For the text-containing cell, return its midpoint in [X, Y] coordinate format. 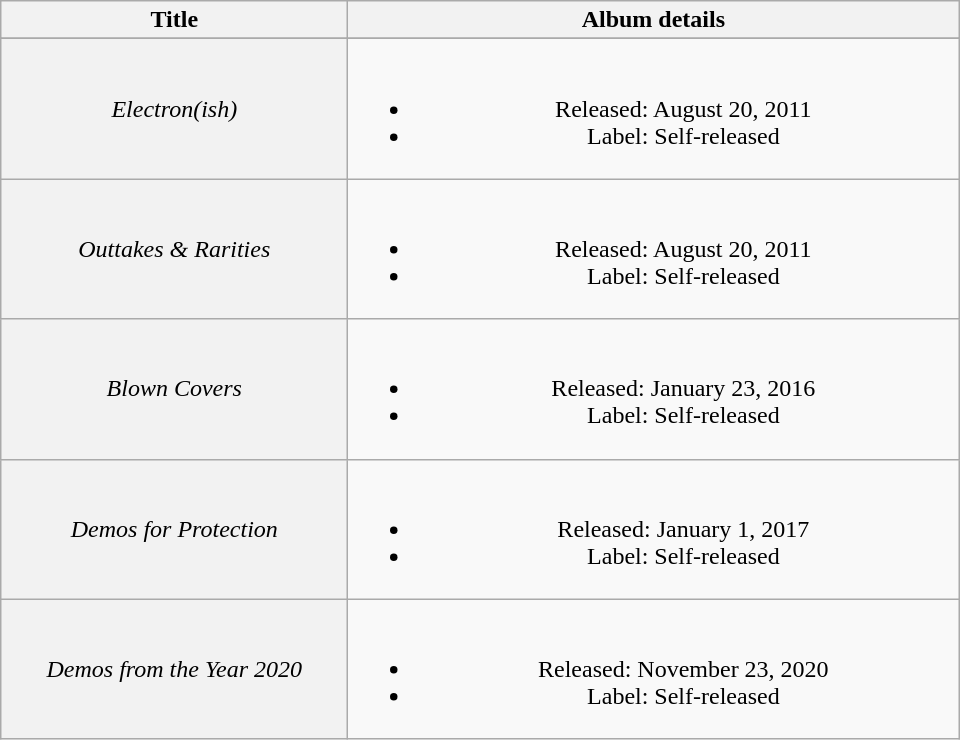
Outtakes & Rarities [174, 249]
Released: January 23, 2016Label: Self-released [654, 389]
Electron(ish) [174, 109]
Title [174, 20]
Released: November 23, 2020Label: Self-released [654, 669]
Demos from the Year 2020 [174, 669]
Released: January 1, 2017Label: Self-released [654, 529]
Demos for Protection [174, 529]
Blown Covers [174, 389]
Album details [654, 20]
